Capture the cell that displays the provided text and extract its [X, Y] central coordinate. 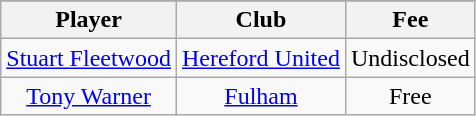
Fulham [260, 96]
Stuart Fleetwood [89, 58]
Hereford United [260, 58]
Free [410, 96]
Fee [410, 20]
Tony Warner [89, 96]
Club [260, 20]
Undisclosed [410, 58]
Player [89, 20]
